Pinpoint the cell where the given text exists, returning its (X, Y) midpoint coordinate. 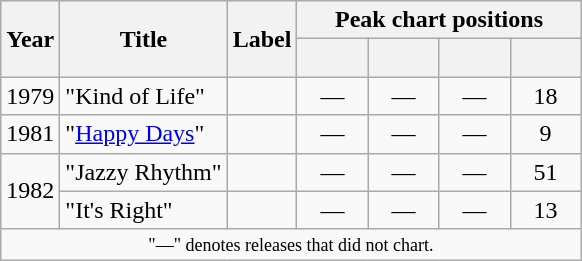
"Happy Days" (144, 134)
Peak chart positions (439, 20)
"It's Right" (144, 210)
13 (546, 210)
"—" denotes releases that did not chart. (291, 244)
Title (144, 39)
"Kind of Life" (144, 96)
9 (546, 134)
1981 (30, 134)
18 (546, 96)
Year (30, 39)
"Jazzy Rhythm" (144, 172)
1979 (30, 96)
Label (262, 39)
51 (546, 172)
1982 (30, 191)
